Return the [X, Y] coordinate for the center point of the cell that contains the specified text.  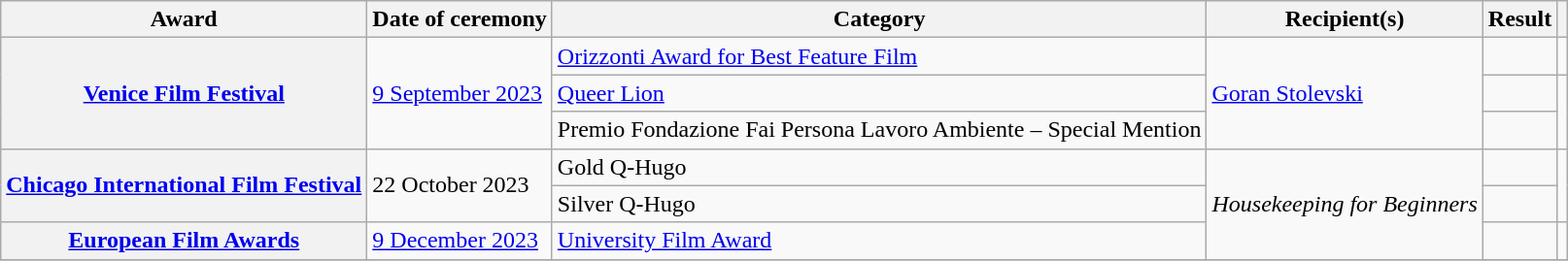
Orizzonti Award for Best Feature Film [879, 56]
Date of ceremony [460, 19]
Chicago International Film Festival [185, 185]
Premio Fondazione Fai Persona Lavoro Ambiente – Special Mention [879, 130]
Housekeeping for Beginners [1345, 204]
Gold Q-Hugo [879, 167]
Venice Film Festival [185, 93]
Queer Lion [879, 93]
22 October 2023 [460, 185]
Silver Q-Hugo [879, 204]
University Film Award [879, 241]
European Film Awards [185, 241]
9 September 2023 [460, 93]
Category [879, 19]
Result [1519, 19]
9 December 2023 [460, 241]
Award [185, 19]
Goran Stolevski [1345, 93]
Recipient(s) [1345, 19]
